From the cell containing the given text, extract its center point as (x, y) coordinate. 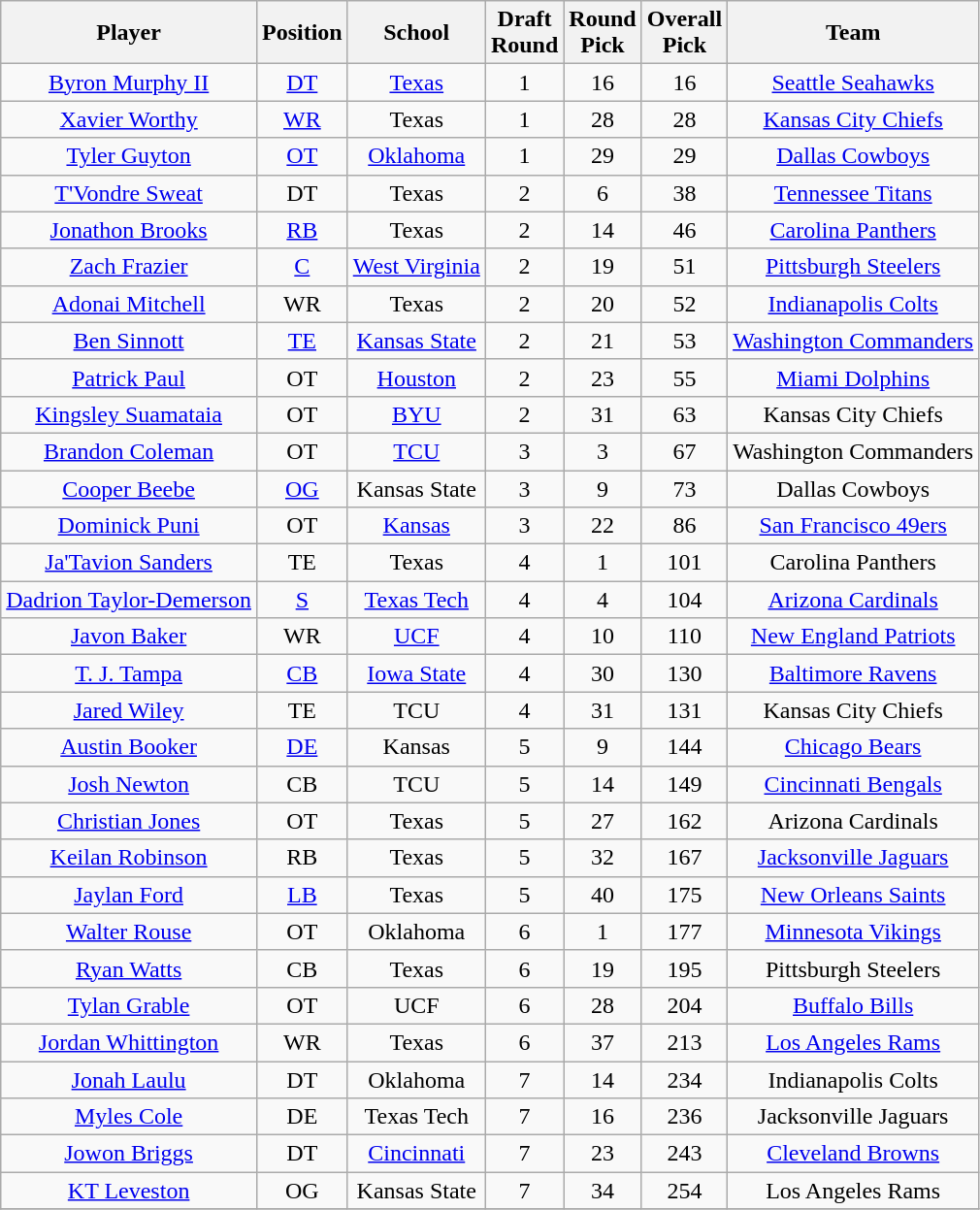
254 (684, 1191)
Cooper Beebe (129, 488)
27 (603, 821)
BYU (416, 414)
Xavier Worthy (129, 119)
San Francisco 49ers (854, 526)
Jared Wiley (129, 710)
51 (684, 267)
Cleveland Browns (854, 1154)
C (302, 267)
Chicago Bears (854, 747)
Christian Jones (129, 821)
Seattle Seahawks (854, 82)
34 (603, 1191)
177 (684, 932)
Zach Frazier (129, 267)
131 (684, 710)
46 (684, 230)
Kingsley Suamataia (129, 414)
Houston (416, 377)
55 (684, 377)
63 (684, 414)
Josh Newton (129, 784)
Iowa State (416, 673)
Position (302, 33)
Ben Sinnott (129, 341)
110 (684, 637)
10 (603, 637)
144 (684, 747)
104 (684, 600)
167 (684, 858)
RoundPick (603, 33)
New Orleans Saints (854, 895)
Player (129, 33)
22 (603, 526)
Jonathon Brooks (129, 230)
Brandon Coleman (129, 451)
Ryan Watts (129, 968)
Austin Booker (129, 747)
38 (684, 193)
234 (684, 1080)
32 (603, 858)
130 (684, 673)
236 (684, 1117)
West Virginia (416, 267)
LB (302, 895)
162 (684, 821)
30 (603, 673)
20 (603, 304)
Team (854, 33)
KT Leveston (129, 1191)
101 (684, 563)
Ja'Tavion Sanders (129, 563)
204 (684, 1005)
Dominick Puni (129, 526)
Myles Cole (129, 1117)
Jonah Laulu (129, 1080)
T. J. Tampa (129, 673)
Tyler Guyton (129, 156)
40 (603, 895)
Patrick Paul (129, 377)
195 (684, 968)
67 (684, 451)
T'Vondre Sweat (129, 193)
Adonai Mitchell (129, 304)
OverallPick (684, 33)
21 (603, 341)
86 (684, 526)
Dadrion Taylor-Demerson (129, 600)
Jaylan Ford (129, 895)
Jowon Briggs (129, 1154)
Tylan Grable (129, 1005)
53 (684, 341)
School (416, 33)
Jordan Whittington (129, 1042)
Tennessee Titans (854, 193)
243 (684, 1154)
Javon Baker (129, 637)
DraftRound (524, 33)
Cincinnati Bengals (854, 784)
Walter Rouse (129, 932)
Baltimore Ravens (854, 673)
Keilan Robinson (129, 858)
175 (684, 895)
Minnesota Vikings (854, 932)
37 (603, 1042)
Byron Murphy II (129, 82)
New England Patriots (854, 637)
S (302, 600)
Buffalo Bills (854, 1005)
52 (684, 304)
73 (684, 488)
Miami Dolphins (854, 377)
Cincinnati (416, 1154)
213 (684, 1042)
149 (684, 784)
